For the text-containing cell, return its midpoint in (x, y) coordinate format. 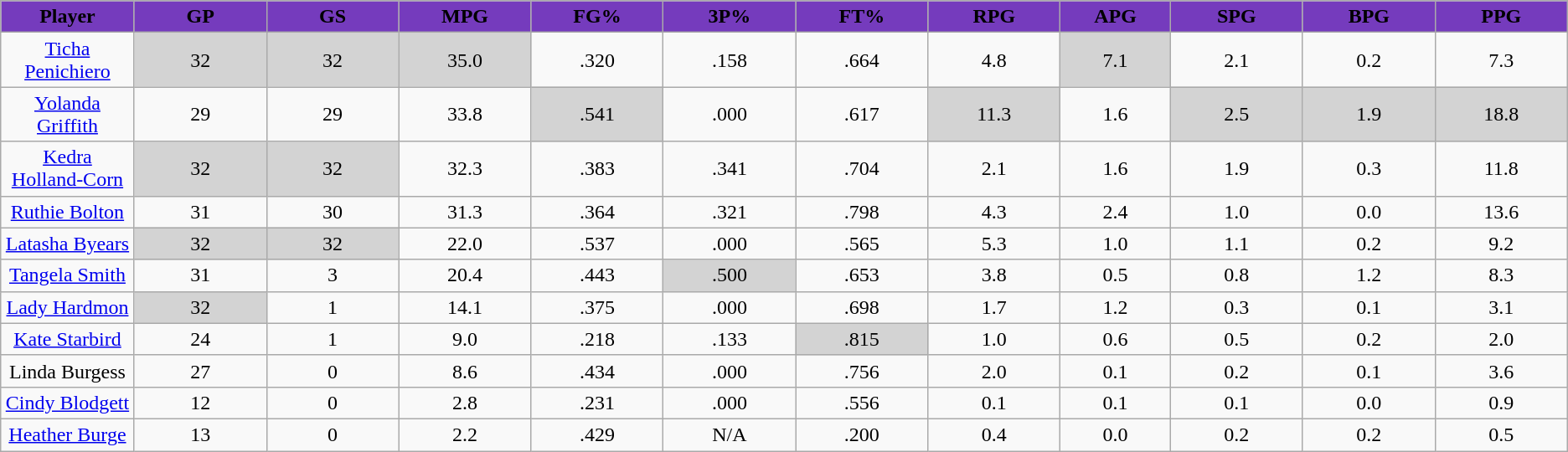
Kedra Holland-Corn (67, 169)
.537 (597, 244)
Tangela Smith (67, 275)
0.9 (1501, 403)
.200 (862, 434)
FT% (862, 17)
.218 (597, 339)
.375 (597, 307)
3.1 (1501, 307)
.383 (597, 169)
7.1 (1116, 60)
20.4 (465, 275)
4.8 (994, 60)
.364 (597, 212)
3.8 (994, 275)
4.3 (994, 212)
Ruthie Bolton (67, 212)
0.8 (1236, 275)
7.3 (1501, 60)
.231 (597, 403)
SPG (1236, 17)
Heather Burge (67, 434)
Latasha Byears (67, 244)
8.6 (465, 371)
.556 (862, 403)
1.1 (1236, 244)
Lady Hardmon (67, 307)
Ticha Penichiero (67, 60)
.698 (862, 307)
13 (200, 434)
24 (200, 339)
31.3 (465, 212)
9.0 (465, 339)
.541 (597, 114)
.565 (862, 244)
.798 (862, 212)
2.4 (1116, 212)
30 (333, 212)
APG (1116, 17)
2.5 (1236, 114)
.653 (862, 275)
.320 (597, 60)
.704 (862, 169)
1.7 (994, 307)
13.6 (1501, 212)
BPG (1369, 17)
12 (200, 403)
27 (200, 371)
3.6 (1501, 371)
18.8 (1501, 114)
33.8 (465, 114)
14.1 (465, 307)
GS (333, 17)
.429 (597, 434)
.158 (730, 60)
3P% (730, 17)
22.0 (465, 244)
.617 (862, 114)
.756 (862, 371)
.815 (862, 339)
.664 (862, 60)
3 (333, 275)
PPG (1501, 17)
.321 (730, 212)
.443 (597, 275)
8.3 (1501, 275)
35.0 (465, 60)
9.2 (1501, 244)
Kate Starbird (67, 339)
11.8 (1501, 169)
0.6 (1116, 339)
2.2 (465, 434)
32.3 (465, 169)
Yolanda Griffith (67, 114)
N/A (730, 434)
11.3 (994, 114)
.500 (730, 275)
Player (67, 17)
.341 (730, 169)
MPG (465, 17)
Cindy Blodgett (67, 403)
RPG (994, 17)
.133 (730, 339)
0.4 (994, 434)
FG% (597, 17)
5.3 (994, 244)
.434 (597, 371)
2.8 (465, 403)
GP (200, 17)
Linda Burgess (67, 371)
